Provide the (x, y) coordinate of the cell's center where the given text is located.  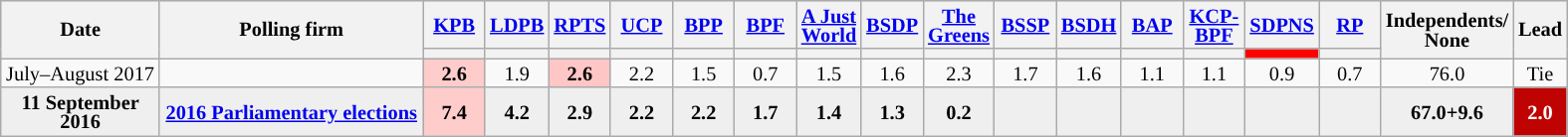
Tie (1540, 73)
Polling firm (291, 29)
1.4 (828, 111)
A Just World (828, 24)
BAP (1152, 24)
2.0 (1540, 111)
76.0 (1448, 73)
UCP (641, 24)
4.2 (517, 111)
0.2 (959, 111)
KCP-BPF (1214, 24)
1.3 (892, 111)
RPTS (579, 24)
KPB (454, 24)
2.9 (579, 111)
7.4 (454, 111)
2.3 (959, 73)
July–August 2017 (81, 73)
BSDH (1089, 24)
LDPB (517, 24)
BPF (766, 24)
Date (81, 29)
The Greens (959, 24)
Independents/None (1448, 29)
67.0+9.6 (1448, 111)
0.9 (1281, 73)
Lead (1540, 29)
11 September 2016 (81, 111)
BSSP (1025, 24)
SDPNS (1281, 24)
RP (1350, 24)
BSDP (892, 24)
BPP (704, 24)
2016 Parliamentary elections (291, 111)
1.9 (517, 73)
